Determine the [X, Y] coordinate at the center of the cell enclosing the given text.  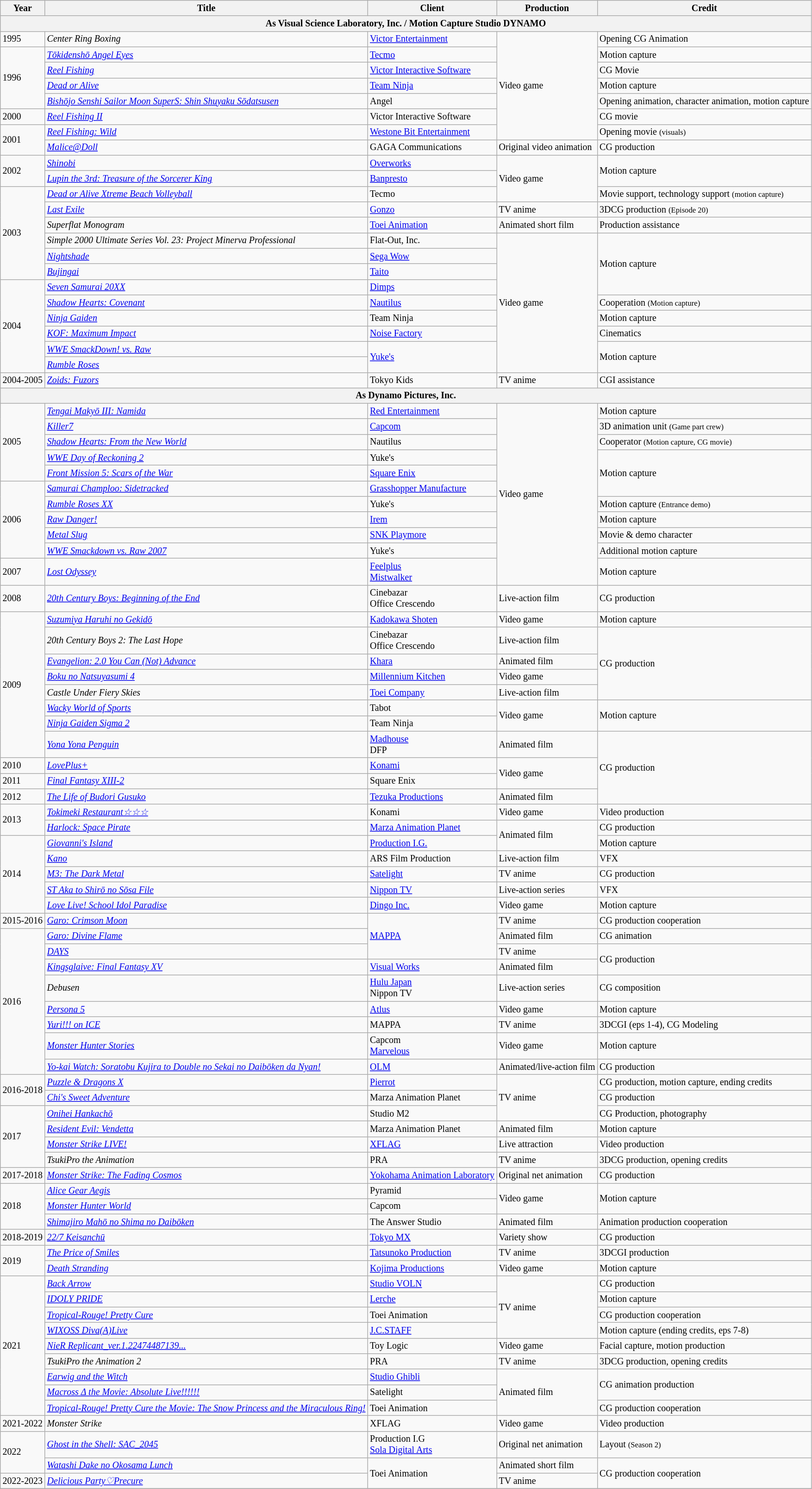
Kingsglaive: Final Fantasy XV [206, 967]
2000 [23, 117]
Monster Hunter Stories [206, 1046]
Reel Fishing II [206, 117]
Production [547, 8]
Monster Strike: The Fading Cosmos [206, 1175]
Dingo Inc. [432, 905]
ARS Film Production [432, 859]
2015-2016 [23, 921]
Malice@Doll [206, 147]
Studio M2 [432, 1113]
Reel Fishing: Wild [206, 132]
CG Production, photography [704, 1113]
Love Live! School Idol Paradise [206, 905]
Live attraction [547, 1144]
1996 [23, 78]
WIXOSS Diva(A)Live [206, 1330]
Tengai Makyō III: Namida [206, 411]
Macross Δ the Movie: Absolute Live!!!!!! [206, 1392]
Opening movie (visuals) [704, 132]
22/7 Keisanchū [206, 1238]
Additional motion capture [704, 550]
2007 [23, 572]
20th Century Boys: Beginning of the End [206, 598]
Garo: Crimson Moon [206, 921]
Dead or Alive Xtreme Beach Volleyball [206, 195]
Ninja Gaiden [206, 318]
Superflat Monogram [206, 225]
CapcomMarvelous [432, 1046]
CG animation [704, 936]
Tokimeki Restaurant☆☆☆ [206, 812]
Tokyo MX [432, 1238]
Red Entertainment [432, 411]
Kojima Productions [432, 1268]
MadhouseDFP [432, 745]
Onihei Hankachō [206, 1113]
2006 [23, 520]
KOF: Maximum Impact [206, 333]
Death Stranding [206, 1268]
FeelplusMistwalker [432, 572]
2018-2019 [23, 1238]
OLM [432, 1067]
M3: The Dark Metal [206, 874]
Earwig and the Witch [206, 1376]
Lost Odyssey [206, 572]
Debusen [206, 988]
Killer7 [206, 427]
Rumble Roses XX [206, 504]
NieR Replicant_ver.1.22474487139... [206, 1346]
Suzumiya Haruhi no Gekidō [206, 620]
Victor Entertainment [432, 39]
Animation production cooperation [704, 1222]
Production I.G. [432, 843]
Dimps [432, 287]
Alice Gear Aegis [206, 1191]
Seven Samurai 20XX [206, 287]
Monster Strike LIVE! [206, 1144]
2022 [23, 1452]
Puzzle & Dragons X [206, 1083]
Sega Wow [432, 257]
Nippon TV [432, 889]
SNK Playmore [432, 535]
Production I.GSola Digital Arts [432, 1444]
The Life of Budori Gusuko [206, 797]
2010 [23, 766]
J.C.STAFF [432, 1330]
Reel Fishing [206, 70]
The Price of Smiles [206, 1253]
Dead or Alive [206, 85]
Harlock: Space Pirate [206, 828]
As Dynamo Pictures, Inc. [406, 396]
Year [23, 8]
Lerche [432, 1300]
Yo-kai Watch: Soratobu Kujira to Double no Sekai no Daibōken da Nyan! [206, 1067]
Watashi Dake no Okosama Lunch [206, 1465]
2017-2018 [23, 1175]
Millennium Kitchen [432, 677]
Cinematics [704, 333]
Kano [206, 859]
Simple 2000 Ultimate Series Vol. 23: Project Minerva Professional [206, 241]
2017 [23, 1137]
Giovanni's Island [206, 843]
2003 [23, 233]
TsukiPro the Animation [206, 1160]
Final Fantasy XIII-2 [206, 781]
As Visual Science Laboratory, Inc. / Motion Capture Studio DYNAMO [406, 24]
Movie support, technology support (motion capture) [704, 195]
Irem [432, 520]
CGI assistance [704, 380]
Zoids: Fuzors [206, 380]
Tropical-Rouge! Pretty Cure the Movie: The Snow Princess and the Miraculous Ring! [206, 1408]
3DCG production (Episode 20) [704, 209]
Garo: Divine Flame [206, 936]
Yuri!!! on ICE [206, 1024]
Motion capture (Entrance demo) [704, 504]
Pierrot [432, 1083]
TsukiPro the Animation 2 [206, 1362]
Studio Ghibli [432, 1376]
Title [206, 8]
Cooperator (Motion capture, CG movie) [704, 442]
2021 [23, 1346]
CG Movie [704, 70]
Toei Company [432, 693]
Evangelion: 2.0 You Can (Not) Advance [206, 661]
Boku no Natsuyasumi 4 [206, 677]
Angel [432, 101]
Hulu JapanNippon TV [432, 988]
Samurai Champloo: Sidetracked [206, 489]
Persona 5 [206, 1010]
Visual Works [432, 967]
Raw Danger! [206, 520]
2011 [23, 781]
2004 [23, 326]
The Answer Studio [432, 1222]
ST Aka to Shirō no Sōsa File [206, 889]
2004-2005 [23, 380]
Center Ring Boxing [206, 39]
Client [432, 8]
20th Century Boys 2: The Last Hope [206, 640]
3DCGI (eps 1-4), CG Modeling [704, 1024]
Westone Bit Entertainment [432, 132]
Facial capture, motion production [704, 1346]
2014 [23, 874]
2016 [23, 1002]
Yona Yona Penguin [206, 745]
Shadow Hearts: From the New World [206, 442]
2001 [23, 140]
Nightshade [206, 257]
CG composition [704, 988]
Motion capture (ending credits, eps 7-8) [704, 1330]
2018 [23, 1206]
2016-2018 [23, 1090]
1995 [23, 39]
Atlus [432, 1010]
Layout (Season 2) [704, 1444]
Production assistance [704, 225]
2012 [23, 797]
Bujingai [206, 271]
2008 [23, 598]
Shadow Hearts: Covenant [206, 303]
Last Exile [206, 209]
CG production, motion capture, ending credits [704, 1083]
Front Mission 5: Scars of the War [206, 473]
Yokohama Animation Laboratory [432, 1175]
Flat-Out, Inc. [432, 241]
DAYS [206, 951]
WWE Day of Reckoning 2 [206, 458]
WWE SmackDown! vs. Raw [206, 349]
2009 [23, 685]
Gonzo [432, 209]
2002 [23, 171]
Opening CG Animation [704, 39]
Opening animation, character animation, motion capture [704, 101]
Monster Hunter World [206, 1206]
Toy Logic [432, 1346]
CG animation production [704, 1385]
Banpresto [432, 179]
Rumble Roses [206, 365]
Pyramid [432, 1191]
3D animation unit (Game part crew) [704, 427]
Delicious Party♡Precure [206, 1481]
Tezuka Productions [432, 797]
Noise Factory [432, 333]
Animated/live-action film [547, 1067]
Tokyo Kids [432, 380]
Tatsunoko Production [432, 1253]
Shimajiro Mahō no Shima no Daibōken [206, 1222]
GAGA Communications [432, 147]
Studio VOLN [432, 1284]
Back Arrow [206, 1284]
Lupin the 3rd: Treasure of the Sorcerer King [206, 179]
2013 [23, 820]
Tōkidenshō Angel Eyes [206, 55]
Castle Under Fiery Skies [206, 693]
Metal Slug [206, 535]
WWE Smackdown vs. Raw 2007 [206, 550]
Cooperation (Motion capture) [704, 303]
Taito [432, 271]
Credit [704, 8]
Movie & demo character [704, 535]
Wacky World of Sports [206, 708]
Bishōjo Senshi Sailor Moon SuperS: Shin Shuyaku Sōdatsusen [206, 101]
Monster Strike [206, 1424]
Ninja Gaiden Sigma 2 [206, 723]
Overworks [432, 163]
Tabot [432, 708]
2021-2022 [23, 1424]
LovePlus+ [206, 766]
Kadokawa Shoten [432, 620]
Tropical-Rouge! Pretty Cure [206, 1315]
Ghost in the Shell: SAC_2045 [206, 1444]
Shinobi [206, 163]
Chi's Sweet Adventure [206, 1098]
Resident Evil: Vendetta [206, 1129]
3DCGI production [704, 1253]
IDOLY PRIDE [206, 1300]
Variety show [547, 1238]
2005 [23, 442]
Khara [432, 661]
CG movie [704, 117]
Grasshopper Manufacture [432, 489]
2019 [23, 1261]
2022-2023 [23, 1481]
Original video animation [547, 147]
